Output the [x, y] coordinate of the center of the cell containing the given text.  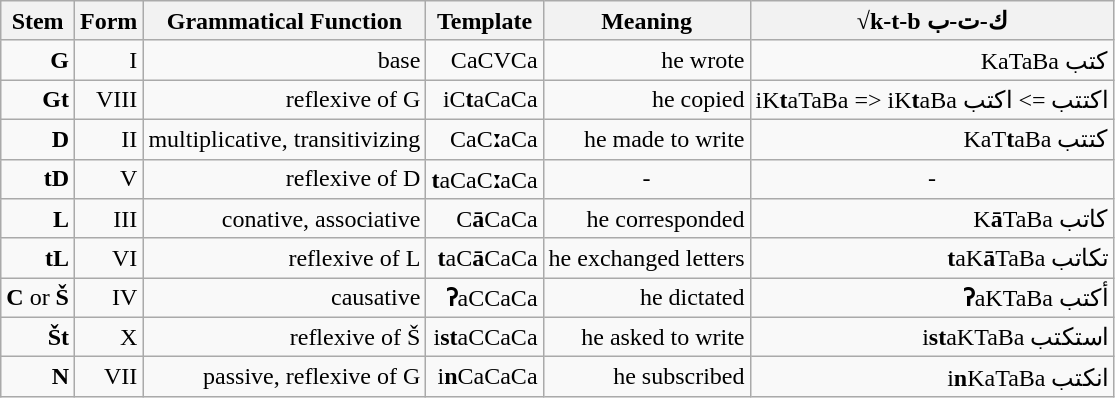
CaCVCa [484, 60]
KāTaBa كاتب [932, 219]
he corresponded [646, 219]
KaTtaBa كتتب [932, 139]
he dictated [646, 298]
Template [484, 21]
C or Š [38, 298]
multiplicative, transitivizing [284, 139]
taCaCːaCa [484, 179]
I [109, 60]
inKaTaBa انكتب [932, 377]
III [109, 219]
he asked to write [646, 337]
istaCCaCa [484, 337]
iKtaTaBa => iKtaBa اكتتب => اكتب [932, 100]
taCāCaCa [484, 258]
L [38, 219]
iCtaCaCa [484, 100]
Gt [38, 100]
ʔaCCaCa [484, 298]
VIII [109, 100]
he exchanged letters [646, 258]
Stem [38, 21]
he wrote [646, 60]
taKāTaBa تكاتب [932, 258]
Meaning [646, 21]
base [284, 60]
N [38, 377]
√k-t-b ك-ت-ب [932, 21]
X [109, 337]
VII [109, 377]
Grammatical Function [284, 21]
reflexive of D [284, 179]
reflexive of L [284, 258]
Št [38, 337]
CāCaCa [484, 219]
II [109, 139]
Form [109, 21]
causative [284, 298]
CaCːaCa [484, 139]
he subscribed [646, 377]
inCaCaCa [484, 377]
reflexive of G [284, 100]
IV [109, 298]
he copied [646, 100]
conative, associative [284, 219]
KaTaBa كتب [932, 60]
VI [109, 258]
istaKTaBa استكتب [932, 337]
he made to write [646, 139]
tL [38, 258]
passive, reflexive of G [284, 377]
ʔaKTaBa أكتب [932, 298]
D [38, 139]
reflexive of Š [284, 337]
G [38, 60]
V [109, 179]
tD [38, 179]
